Return the [X, Y] coordinate for the center point of the cell that contains the specified text.  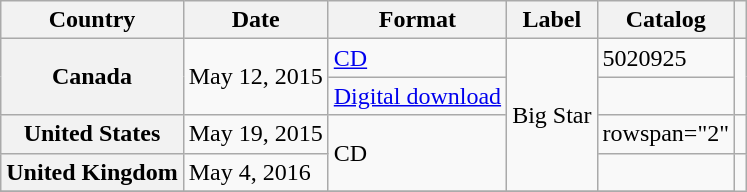
Catalog [666, 20]
Digital download [417, 96]
May 19, 2015 [256, 134]
Big Star [552, 115]
May 12, 2015 [256, 77]
5020925 [666, 58]
Format [417, 20]
United States [92, 134]
May 4, 2016 [256, 172]
Country [92, 20]
Label [552, 20]
United Kingdom [92, 172]
Date [256, 20]
Canada [92, 77]
rowspan="2" [666, 134]
